Extract the (X, Y) coordinate from the center of the cell holding the provided text.  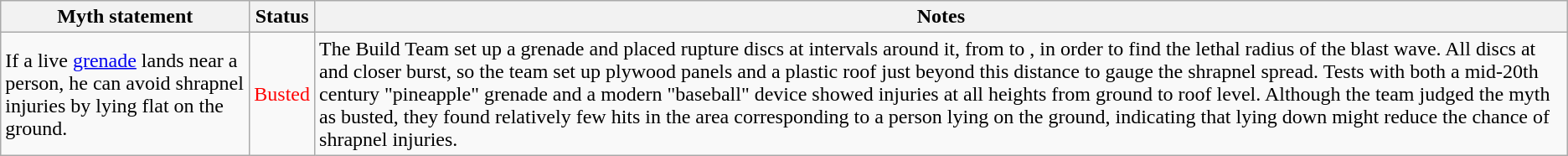
Myth statement (126, 17)
Status (282, 17)
Busted (282, 94)
If a live grenade lands near a person, he can avoid shrapnel injuries by lying flat on the ground. (126, 94)
Notes (941, 17)
